Return [X, Y] of the center of cell containing provided text 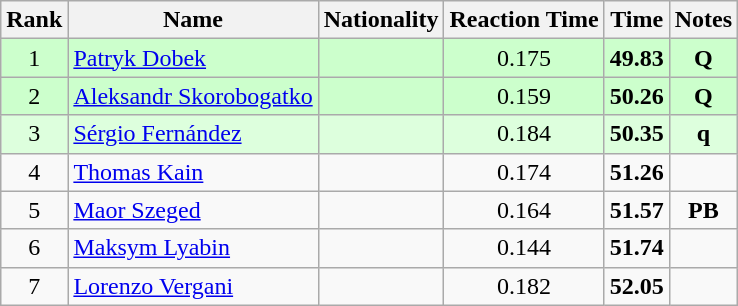
Maor Szeged [193, 210]
Reaction Time [524, 20]
3 [34, 134]
51.57 [636, 210]
7 [34, 286]
0.164 [524, 210]
Notes [703, 20]
0.144 [524, 248]
Aleksandr Skorobogatko [193, 96]
4 [34, 172]
Rank [34, 20]
51.74 [636, 248]
0.175 [524, 58]
Name [193, 20]
Patryk Dobek [193, 58]
0.174 [524, 172]
50.26 [636, 96]
2 [34, 96]
1 [34, 58]
Lorenzo Vergani [193, 286]
Maksym Lyabin [193, 248]
PB [703, 210]
52.05 [636, 286]
0.184 [524, 134]
6 [34, 248]
Thomas Kain [193, 172]
Nationality [381, 20]
Sérgio Fernández [193, 134]
0.182 [524, 286]
0.159 [524, 96]
q [703, 134]
49.83 [636, 58]
51.26 [636, 172]
50.35 [636, 134]
Time [636, 20]
5 [34, 210]
